Return (X, Y) of the center of cell containing provided text 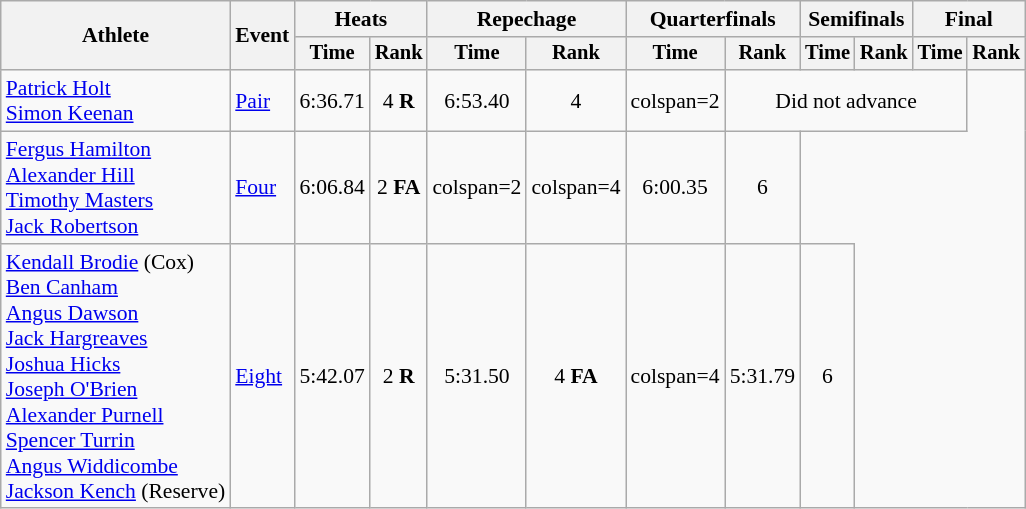
Athlete (116, 36)
2 FA (399, 188)
4 R (399, 100)
5:31.79 (762, 376)
6:36.71 (332, 100)
6:00.35 (676, 188)
4 (576, 100)
4 FA (576, 376)
Heats (360, 19)
6:53.40 (476, 100)
Eight (262, 376)
Quarterfinals (714, 19)
Four (262, 188)
Semifinals (856, 19)
Final (969, 19)
Fergus HamiltonAlexander HillTimothy MastersJack Robertson (116, 188)
Did not advance (846, 100)
Event (262, 36)
5:42.07 (332, 376)
Pair (262, 100)
Patrick HoltSimon Keenan (116, 100)
6:06.84 (332, 188)
5:31.50 (476, 376)
Repechage (526, 19)
2 R (399, 376)
